Identify which cell holds the provided text, then report its [X, Y] central coordinate. 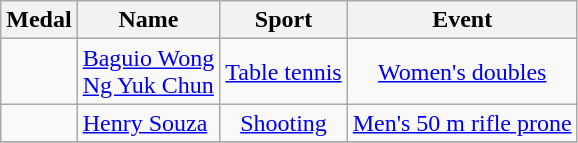
Medal [39, 20]
Shooting [284, 123]
Sport [284, 20]
Women's doubles [462, 72]
Table tennis [284, 72]
Baguio WongNg Yuk Chun [148, 72]
Men's 50 m rifle prone [462, 123]
Name [148, 20]
Event [462, 20]
Henry Souza [148, 123]
